Return the [x, y] coordinate for the center point of the cell that contains the specified text.  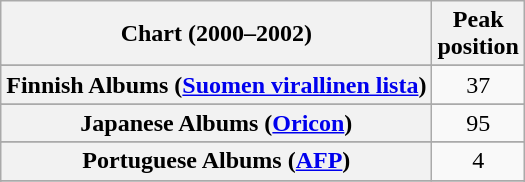
Peakposition [478, 34]
Japanese Albums (Oricon) [216, 123]
Chart (2000–2002) [216, 34]
95 [478, 123]
Portuguese Albums (AFP) [216, 161]
Finnish Albums (Suomen virallinen lista) [216, 85]
4 [478, 161]
37 [478, 85]
